Locate the cell with the specified text and output its [x, y] center coordinate. 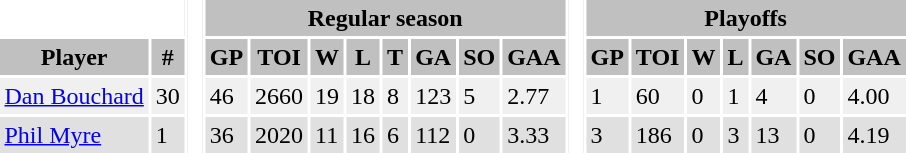
8 [396, 96]
18 [364, 96]
30 [168, 96]
Phil Myre [74, 135]
123 [434, 96]
2660 [280, 96]
6 [396, 135]
19 [328, 96]
Regular season [385, 18]
4 [774, 96]
T [396, 57]
# [168, 57]
186 [658, 135]
36 [226, 135]
2020 [280, 135]
4.19 [874, 135]
Playoffs [746, 18]
46 [226, 96]
Player [74, 57]
4.00 [874, 96]
16 [364, 135]
112 [434, 135]
3.33 [534, 135]
2.77 [534, 96]
11 [328, 135]
5 [480, 96]
Dan Bouchard [74, 96]
60 [658, 96]
13 [774, 135]
